Determine the [x, y] coordinate at the center of the cell enclosing the given text.  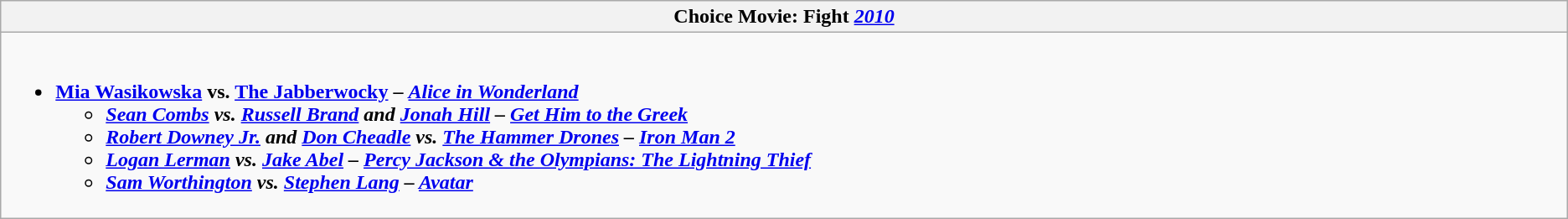
Choice Movie: Fight 2010 [784, 17]
